Provide the [x, y] coordinate of the cell's center where the given text is located.  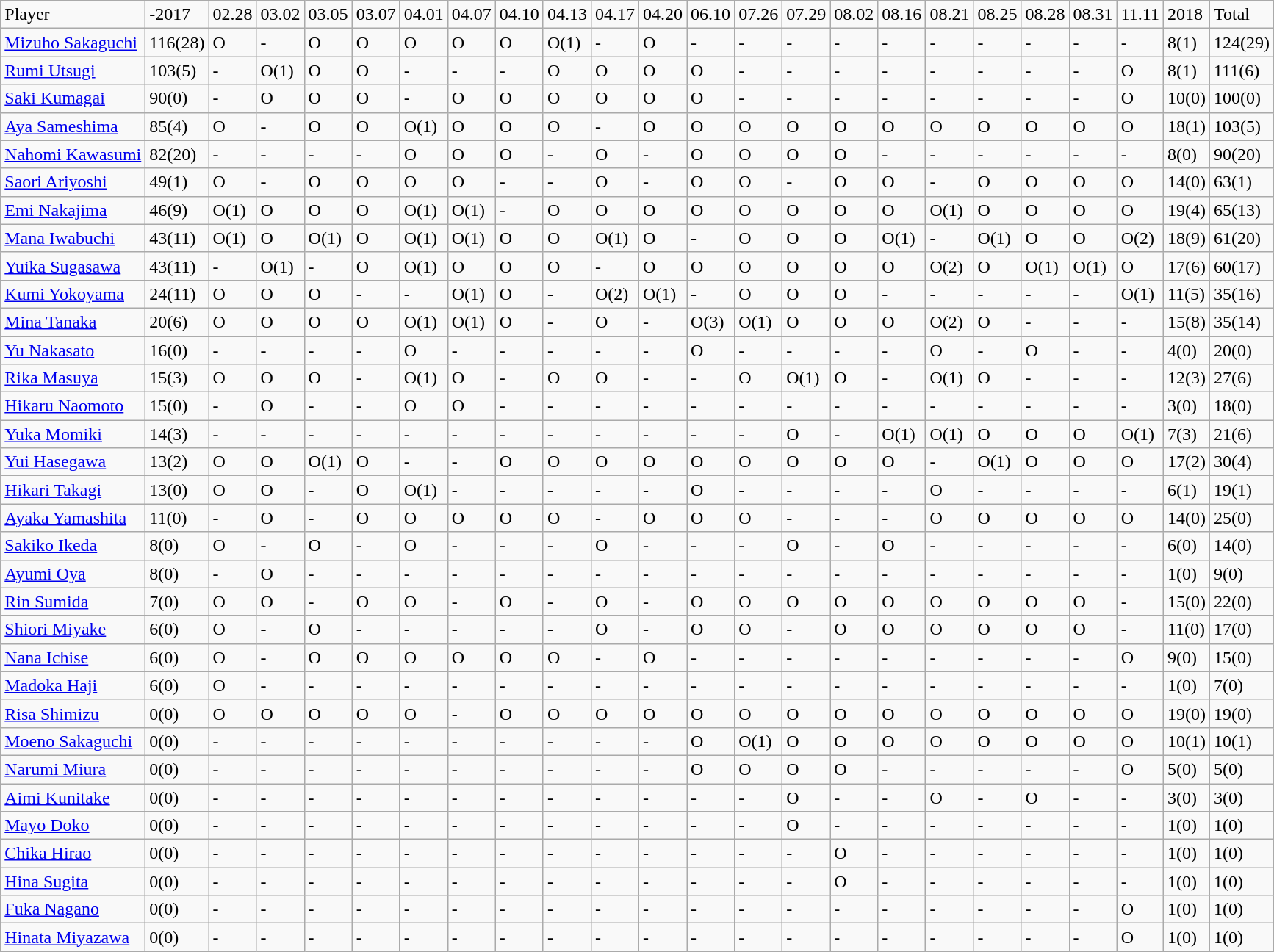
Yu Nakasato [73, 350]
16(0) [177, 350]
04.01 [423, 15]
21(6) [1242, 434]
7(3) [1186, 434]
Moeno Sakaguchi [73, 741]
111(6) [1242, 71]
08.25 [998, 15]
18(0) [1242, 406]
04.20 [663, 15]
Rin Sumida [73, 602]
08.02 [854, 15]
19(1) [1242, 490]
Sakiko Ikeda [73, 546]
11(5) [1186, 294]
90(20) [1242, 154]
03.07 [376, 15]
Hikaru Naomoto [73, 406]
Narumi Miura [73, 769]
14(3) [177, 434]
Hikari Takagi [73, 490]
Mana Iwabuchi [73, 238]
07.26 [758, 15]
4(0) [1186, 350]
Player [73, 15]
Aimi Kunitake [73, 797]
63(1) [1242, 182]
Mizuho Sakaguchi [73, 43]
Yui Hasegawa [73, 462]
49(1) [177, 182]
08.28 [1045, 15]
116(28) [177, 43]
22(0) [1242, 602]
04.10 [519, 15]
46(9) [177, 210]
03.05 [328, 15]
Hinata Miyazawa [73, 937]
07.29 [807, 15]
Yuika Sugasawa [73, 266]
82(20) [177, 154]
85(4) [177, 126]
Saki Kumagai [73, 98]
04.17 [614, 15]
13(0) [177, 490]
Fuka Nagano [73, 909]
15(8) [1186, 322]
Nana Ichise [73, 657]
04.13 [567, 15]
19(4) [1186, 210]
30(4) [1242, 462]
Ayaka Yamashita [73, 518]
17(2) [1186, 462]
Kumi Yokoyama [73, 294]
O(3) [711, 322]
24(11) [177, 294]
12(3) [1186, 378]
Shiori Miyake [73, 630]
Ayumi Oya [73, 574]
Risa Shimizu [73, 713]
13(2) [177, 462]
08.21 [949, 15]
18(1) [1186, 126]
Mina Tanaka [73, 322]
20(0) [1242, 350]
Rika Masuya [73, 378]
18(9) [1186, 238]
08.16 [902, 15]
90(0) [177, 98]
Saori Ariyoshi [73, 182]
02.28 [232, 15]
Rumi Utsugi [73, 71]
15(3) [177, 378]
2018 [1186, 15]
124(29) [1242, 43]
10(0) [1186, 98]
35(14) [1242, 322]
03.02 [281, 15]
Chika Hirao [73, 854]
11.11 [1140, 15]
100(0) [1242, 98]
Yuka Momiki [73, 434]
65(13) [1242, 210]
Emi Nakajima [73, 210]
35(16) [1242, 294]
04.07 [472, 15]
08.31 [1093, 15]
60(17) [1242, 266]
06.10 [711, 15]
6(1) [1186, 490]
Total [1242, 15]
Nahomi Kawasumi [73, 154]
17(6) [1186, 266]
Hina Sugita [73, 881]
Aya Sameshima [73, 126]
-2017 [177, 15]
Madoka Haji [73, 685]
25(0) [1242, 518]
20(6) [177, 322]
17(0) [1242, 630]
61(20) [1242, 238]
Mayo Doko [73, 826]
27(6) [1242, 378]
